Capture the cell that displays the provided text and extract its [x, y] central coordinate. 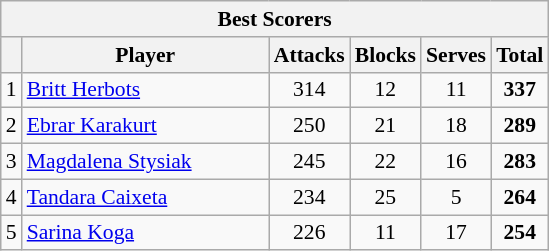
289 [520, 126]
234 [310, 197]
245 [310, 162]
Player [146, 55]
Britt Herbots [146, 90]
21 [386, 126]
18 [456, 126]
Serves [456, 55]
Total [520, 55]
3 [12, 162]
250 [310, 126]
Magdalena Stysiak [146, 162]
17 [456, 233]
12 [386, 90]
Best Scorers [275, 19]
Attacks [310, 55]
283 [520, 162]
Ebrar Karakurt [146, 126]
337 [520, 90]
2 [12, 126]
264 [520, 197]
25 [386, 197]
254 [520, 233]
Sarina Koga [146, 233]
Blocks [386, 55]
22 [386, 162]
16 [456, 162]
Tandara Caixeta [146, 197]
1 [12, 90]
314 [310, 90]
226 [310, 233]
4 [12, 197]
